Identify which cell holds the provided text, then report its [X, Y] central coordinate. 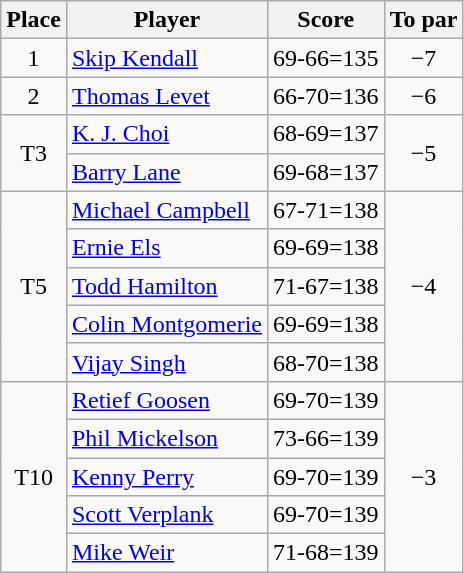
−5 [424, 153]
Vijay Singh [166, 362]
Mike Weir [166, 553]
−7 [424, 58]
Thomas Levet [166, 96]
68-70=138 [326, 362]
Todd Hamilton [166, 286]
Colin Montgomerie [166, 324]
−4 [424, 286]
Scott Verplank [166, 515]
2 [34, 96]
1 [34, 58]
Kenny Perry [166, 477]
Place [34, 20]
Skip Kendall [166, 58]
Player [166, 20]
Michael Campbell [166, 210]
Ernie Els [166, 248]
Retief Goosen [166, 400]
69-66=135 [326, 58]
T5 [34, 286]
66-70=136 [326, 96]
−3 [424, 476]
Barry Lane [166, 172]
Phil Mickelson [166, 438]
69-68=137 [326, 172]
71-67=138 [326, 286]
T10 [34, 476]
Score [326, 20]
73-66=139 [326, 438]
68-69=137 [326, 134]
K. J. Choi [166, 134]
To par [424, 20]
−6 [424, 96]
67-71=138 [326, 210]
71-68=139 [326, 553]
T3 [34, 153]
